Search for the cell housing the specified text and yield its (x, y) center coordinate. 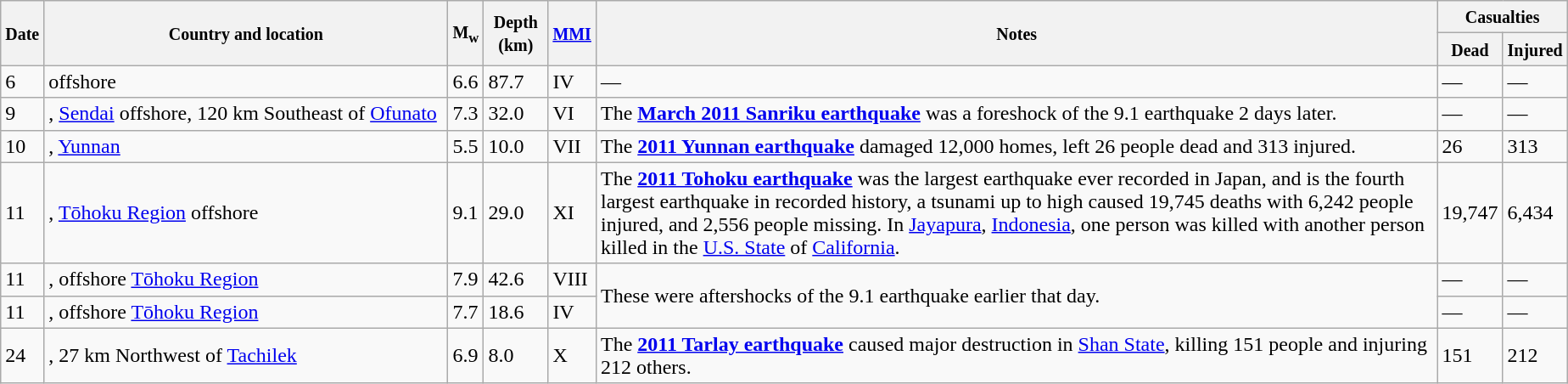
Dead (1470, 49)
MMI (572, 33)
32.0 (516, 114)
The March 2011 Sanriku earthquake was a foreshock of the 9.1 earthquake 2 days later. (1016, 114)
The 2011 Tarlay earthquake caused major destruction in Shan State, killing 151 people and injuring 212 others. (1016, 355)
Notes (1016, 33)
These were aftershocks of the 9.1 earthquake earlier that day. (1016, 296)
Country and location (246, 33)
10.0 (516, 146)
7.7 (466, 312)
Injured (1535, 49)
24 (22, 355)
7.9 (466, 280)
18.6 (516, 312)
, Tōhoku Region offshore (246, 212)
offshore (246, 82)
X (572, 355)
The 2011 Yunnan earthquake damaged 12,000 homes, left 26 people dead and 313 injured. (1016, 146)
Casualties (1502, 17)
6.6 (466, 82)
7.3 (466, 114)
Depth (km) (516, 33)
Date (22, 33)
6.9 (466, 355)
, Sendai offshore, 120 km Southeast of Ofunato (246, 114)
6 (22, 82)
29.0 (516, 212)
151 (1470, 355)
VIII (572, 280)
212 (1535, 355)
VII (572, 146)
10 (22, 146)
42.6 (516, 280)
8.0 (516, 355)
, 27 km Northwest of Tachilek (246, 355)
19,747 (1470, 212)
313 (1535, 146)
, Yunnan (246, 146)
9 (22, 114)
XI (572, 212)
Mw (466, 33)
9.1 (466, 212)
6,434 (1535, 212)
5.5 (466, 146)
87.7 (516, 82)
VI (572, 114)
26 (1470, 146)
